Provide the (x, y) coordinate of the cell's center where the given text is located.  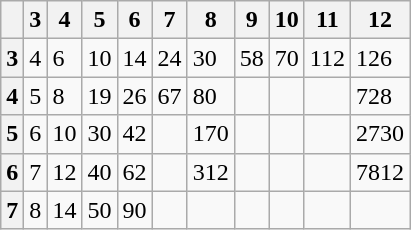
90 (134, 210)
80 (210, 96)
9 (252, 20)
58 (252, 58)
112 (327, 58)
40 (100, 172)
70 (286, 58)
170 (210, 134)
50 (100, 210)
11 (327, 20)
62 (134, 172)
42 (134, 134)
7812 (380, 172)
126 (380, 58)
24 (170, 58)
26 (134, 96)
19 (100, 96)
67 (170, 96)
312 (210, 172)
2730 (380, 134)
728 (380, 96)
